Search for the cell housing the specified text and yield its (X, Y) center coordinate. 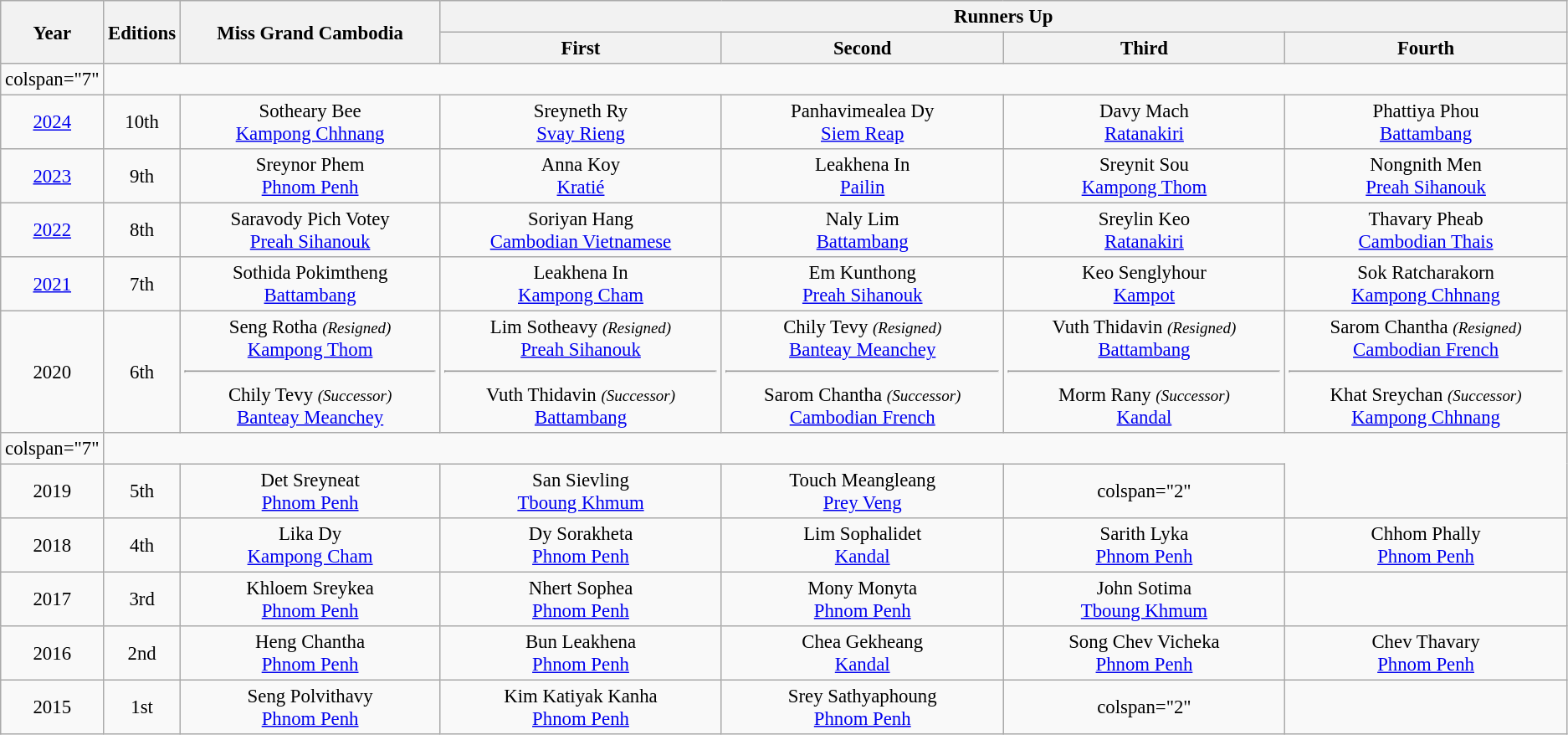
Srey SathyaphoungPhnom Penh (862, 707)
Keo SenglyhourKampot (1145, 285)
Sarith LykaPhnom Penh (1145, 546)
2023 (52, 176)
Sreyneth RySvay Rieng (581, 122)
Davy MachRatanakiri (1145, 122)
Runners Up (1004, 17)
Heng Chantha Phnom Penh (310, 653)
1st (142, 707)
2015 (52, 707)
Chea GekheangKandal (862, 653)
2nd (142, 653)
Leakhena InKampong Cham (581, 285)
Thavary PheabCambodian Thais (1426, 231)
2017 (52, 599)
Lim SophalidetKandal (862, 546)
Sok RatcharakornKampong Chhnang (1426, 285)
Seng Polvithavy Phnom Penh (310, 707)
Sreynit SouKampong Thom (1145, 176)
Nongnith MenPreah Sihanouk (1426, 176)
2018 (52, 546)
Touch MeangleangPrey Veng (862, 491)
5th (142, 491)
Second (862, 49)
Dy SorakhetaPhnom Penh (581, 546)
2020 (52, 372)
Sarom Chantha (Resigned) Cambodian French Khat Sreychan (Successor) Kampong Chhnang (1426, 372)
Miss Grand Cambodia (310, 32)
9th (142, 176)
Song Chev VichekaPhnom Penh (1145, 653)
Soriyan HangCambodian Vietnamese (581, 231)
2016 (52, 653)
First (581, 49)
Vuth Thidavin (Resigned) Battambang Morm Rany (Successor) Kandal (1145, 372)
Sotheary BeeKampong Chhnang (310, 122)
10th (142, 122)
Mony MonytaPhnom Penh (862, 599)
Lika Dy Kampong Cham (310, 546)
Leakhena InPailin (862, 176)
6th (142, 372)
Saravody Pich Votey Preah Sihanouk (310, 231)
Chily Tevy (Resigned) Banteay Meanchey Sarom Chantha (Successor) Cambodian French (862, 372)
Nhert SopheaPhnom Penh (581, 599)
San SievlingTboung Khmum (581, 491)
Panhavimealea DySiem Reap (862, 122)
Sreylin KeoRatanakiri (1145, 231)
2022 (52, 231)
2024 (52, 122)
Sothida Pokimtheng Battambang (310, 285)
Anna KoyKratié (581, 176)
Naly LimBattambang (862, 231)
Year (52, 32)
Fourth (1426, 49)
Editions (142, 32)
Kim Katiyak KanhaPhnom Penh (581, 707)
Seng Rotha (Resigned) Kampong Thom Chily Tevy (Successor) Banteay Meanchey (310, 372)
7th (142, 285)
2021 (52, 285)
Bun LeakhenaPhnom Penh (581, 653)
Det Sreyneat Phnom Penh (310, 491)
4th (142, 546)
Phattiya PhouBattambang (1426, 122)
Chev ThavaryPhnom Penh (1426, 653)
Khloem Sreykea Phnom Penh (310, 599)
Em KunthongPreah Sihanouk (862, 285)
Lim Sotheavy (Resigned) Preah SihanoukVuth Thidavin (Successor) Battambang (581, 372)
8th (142, 231)
Sreynor PhemPhnom Penh (310, 176)
John SotimaTboung Khmum (1145, 599)
2019 (52, 491)
3rd (142, 599)
Chhom PhallyPhnom Penh (1426, 546)
Third (1145, 49)
